Identify which cell holds the provided text, then report its (x, y) central coordinate. 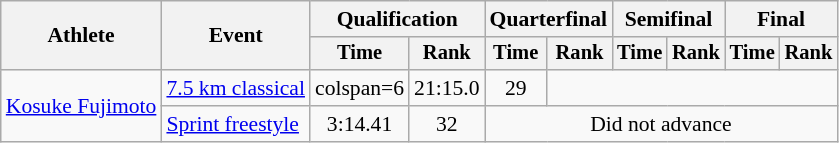
Semifinal (668, 19)
3:14.41 (360, 124)
Kosuke Fujimoto (82, 106)
21:15.0 (446, 88)
Qualification (398, 19)
7.5 km classical (236, 88)
32 (446, 124)
Quarterfinal (549, 19)
colspan=6 (360, 88)
Did not advance (662, 124)
Sprint freestyle (236, 124)
Event (236, 36)
Athlete (82, 36)
Final (781, 19)
29 (516, 88)
